Return (X, Y) of the center of cell containing provided text 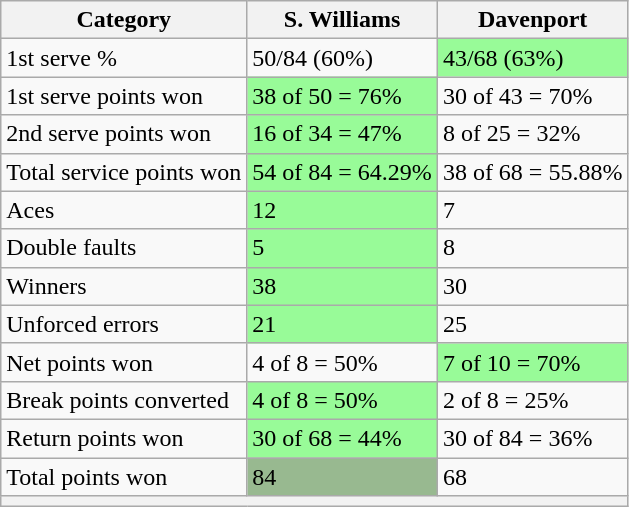
Net points won (124, 362)
1st serve % (124, 58)
30 of 68 = 44% (342, 438)
8 (532, 248)
8 of 25 = 32% (532, 134)
Total points won (124, 477)
5 (342, 248)
38 (342, 286)
38 of 68 = 55.88% (532, 172)
21 (342, 324)
1st serve points won (124, 96)
Return points won (124, 438)
Aces (124, 210)
30 of 84 = 36% (532, 438)
30 (532, 286)
25 (532, 324)
7 (532, 210)
12 (342, 210)
16 of 34 = 47% (342, 134)
Break points converted (124, 400)
54 of 84 = 64.29% (342, 172)
84 (342, 477)
30 of 43 = 70% (532, 96)
Category (124, 20)
Winners (124, 286)
Total service points won (124, 172)
Unforced errors (124, 324)
Double faults (124, 248)
2 of 8 = 25% (532, 400)
7 of 10 = 70% (532, 362)
2nd serve points won (124, 134)
50/84 (60%) (342, 58)
S. Williams (342, 20)
43/68 (63%) (532, 58)
Davenport (532, 20)
68 (532, 477)
38 of 50 = 76% (342, 96)
